Return the [x, y] coordinate for the center point of the cell that contains the specified text.  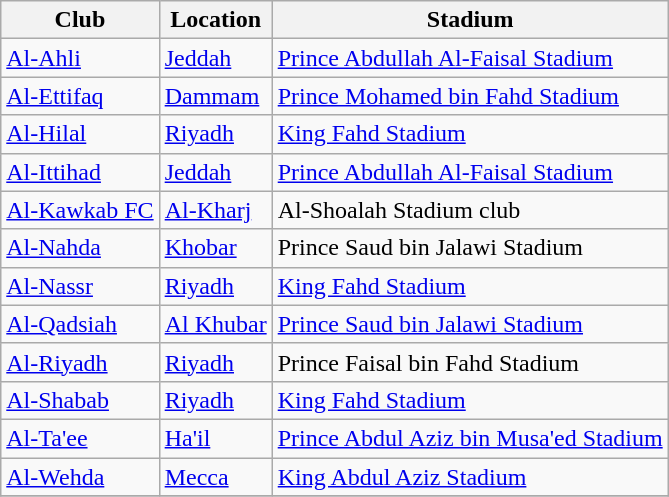
Stadium [470, 20]
Al-Ettifaq [80, 96]
Al-Kawkab FC [80, 210]
Al-Ahli [80, 58]
Dammam [216, 96]
Location [216, 20]
Al-Ittihad [80, 172]
Club [80, 20]
Al-Ta'ee [80, 438]
Mecca [216, 477]
Al-Qadsiah [80, 324]
Ha'il [216, 438]
Prince Faisal bin Fahd Stadium [470, 362]
Prince Abdul Aziz bin Musa'ed Stadium [470, 438]
Al-Kharj [216, 210]
King Abdul Aziz Stadium [470, 477]
Khobar [216, 248]
Al Khubar [216, 324]
Al-Nahda [80, 248]
Al-Wehda [80, 477]
Al-Nassr [80, 286]
Al-Hilal [80, 134]
Al-Shoalah Stadium club [470, 210]
Al-Shabab [80, 400]
Al-Riyadh [80, 362]
Prince Mohamed bin Fahd Stadium [470, 96]
